For the text-containing cell, return its midpoint in (X, Y) coordinate format. 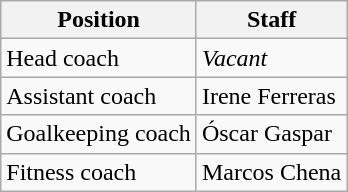
Goalkeeping coach (99, 134)
Vacant (271, 58)
Fitness coach (99, 172)
Position (99, 20)
Óscar Gaspar (271, 134)
Staff (271, 20)
Irene Ferreras (271, 96)
Marcos Chena (271, 172)
Assistant coach (99, 96)
Head coach (99, 58)
